Scan for the cell matching the given text and deliver its [x, y] coordinate at center. 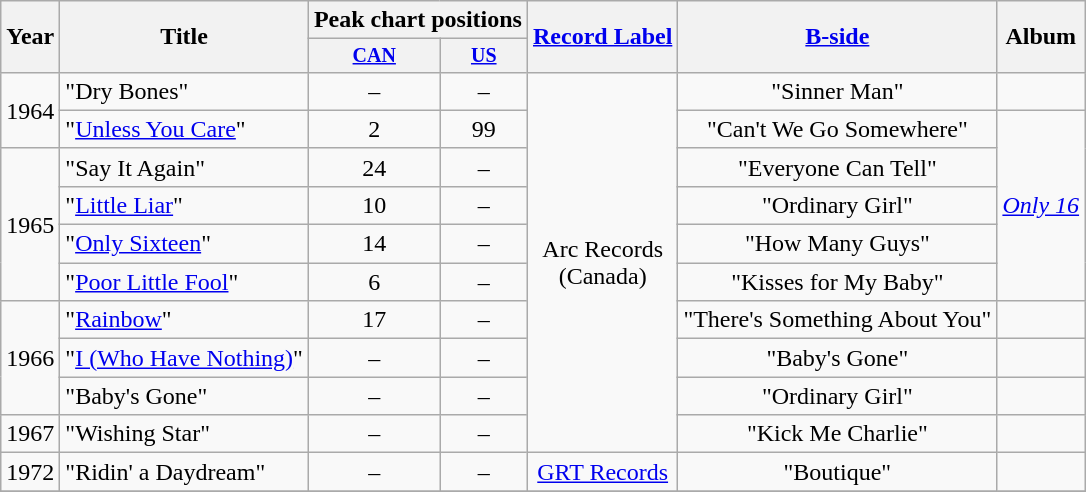
17 [374, 320]
6 [374, 282]
1966 [30, 358]
"There's Something About You" [838, 320]
"Kick Me Charlie" [838, 434]
Arc Records(Canada) [602, 262]
US [484, 56]
Record Label [602, 37]
"Only Sixteen" [184, 244]
"Everyone Can Tell" [838, 167]
1972 [30, 472]
1967 [30, 434]
1965 [30, 224]
14 [374, 244]
Peak chart positions [418, 20]
"I (Who Have Nothing)" [184, 358]
GRT Records [602, 472]
"Ridin' a Daydream" [184, 472]
"Little Liar" [184, 205]
"Kisses for My Baby" [838, 282]
"Unless You Care" [184, 129]
"How Many Guys" [838, 244]
Title [184, 37]
"Wishing Star" [184, 434]
99 [484, 129]
24 [374, 167]
"Sinner Man" [838, 91]
Album [1041, 37]
"Dry Bones" [184, 91]
Only 16 [1041, 205]
2 [374, 129]
"Boutique" [838, 472]
"Rainbow" [184, 320]
"Poor Little Fool" [184, 282]
"Say It Again" [184, 167]
B-side [838, 37]
1964 [30, 110]
CAN [374, 56]
10 [374, 205]
"Can't We Go Somewhere" [838, 129]
Year [30, 37]
